Output the [X, Y] coordinate of the center of the cell containing the given text.  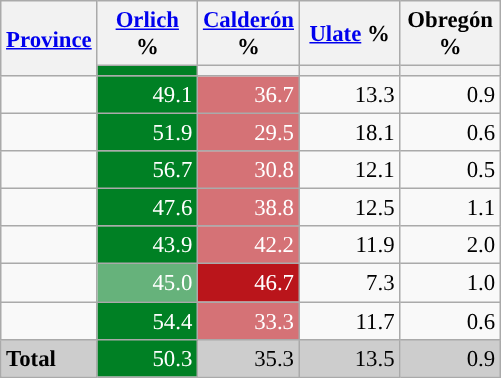
0.5 [450, 170]
45.0 [148, 283]
50.3 [148, 358]
42.2 [249, 245]
Obregón % [450, 34]
Ulate % [350, 34]
13.5 [350, 358]
49.1 [148, 95]
1.1 [450, 208]
13.3 [350, 95]
Province [49, 38]
29.5 [249, 133]
Total [49, 358]
18.1 [350, 133]
7.3 [350, 283]
47.6 [148, 208]
54.4 [148, 321]
38.8 [249, 208]
1.0 [450, 283]
2.0 [450, 245]
43.9 [148, 245]
33.3 [249, 321]
46.7 [249, 283]
36.7 [249, 95]
12.5 [350, 208]
11.9 [350, 245]
12.1 [350, 170]
30.8 [249, 170]
Calderón % [249, 34]
35.3 [249, 358]
56.7 [148, 170]
51.9 [148, 133]
11.7 [350, 321]
Orlich % [148, 34]
